Extract the [X, Y] coordinate from the center of the cell holding the provided text.  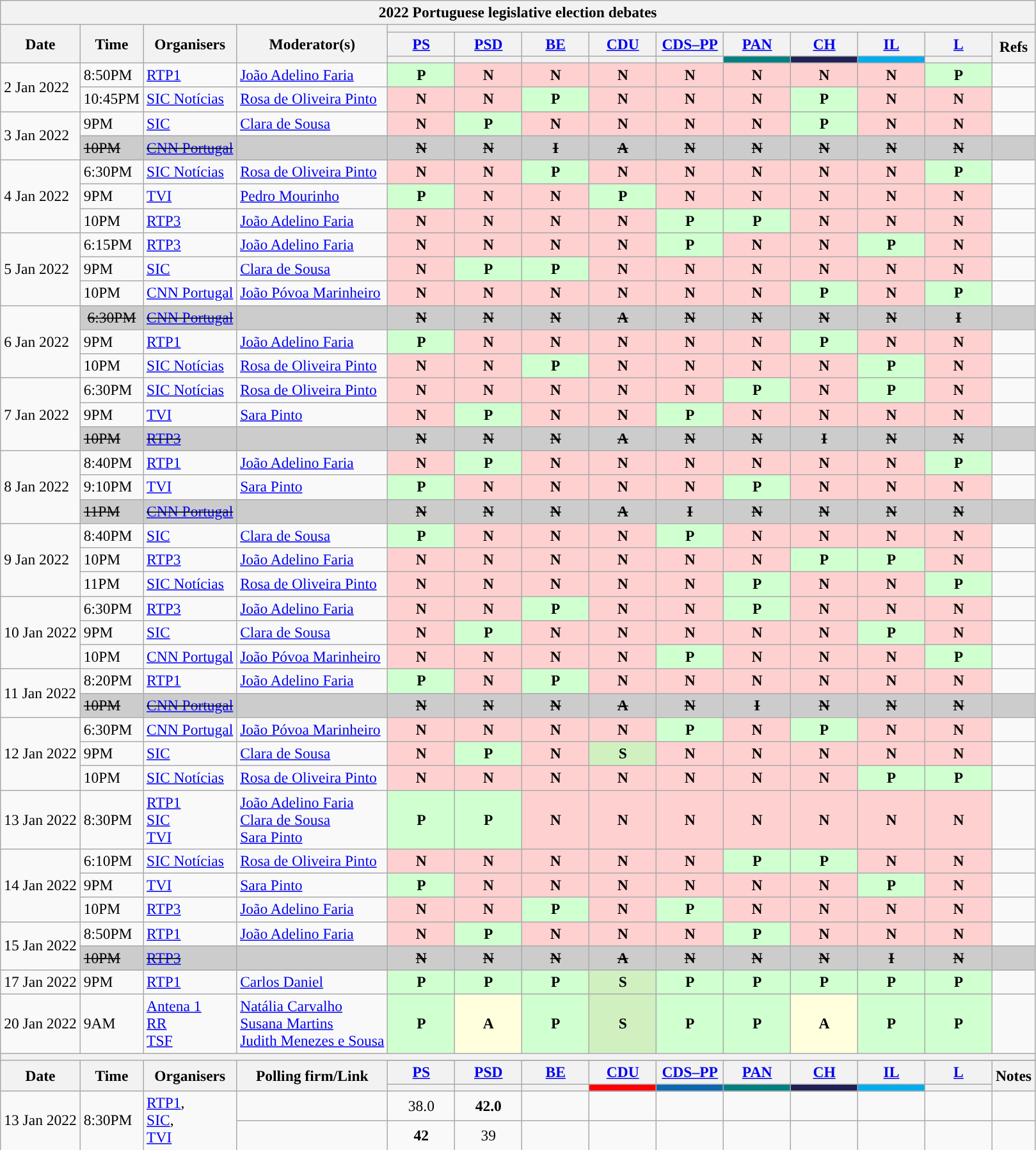
Antena 1RRTSF [190, 1023]
Natália CarvalhoSusana MartinsJudith Menezes e Sousa [312, 1023]
2 Jan 2022 [40, 87]
Pedro Mourinho [312, 196]
3 Jan 2022 [40, 136]
7 Jan 2022 [40, 414]
38.0 [421, 1106]
42 [421, 1135]
11 Jan 2022 [40, 693]
6:15PM [111, 244]
Refs [1014, 47]
RTP1,SIC,TVI [190, 1121]
10:45PM [111, 99]
14 Jan 2022 [40, 885]
10 Jan 2022 [40, 632]
Notes [1014, 1075]
9 Jan 2022 [40, 560]
8:20PM [111, 681]
12 Jan 2022 [40, 754]
20 Jan 2022 [40, 1023]
2022 Portuguese legislative election debates [518, 12]
9:10PM [111, 487]
17 Jan 2022 [40, 982]
39 [489, 1135]
4 Jan 2022 [40, 196]
6 Jan 2022 [40, 342]
9AM [111, 1023]
Moderator(s) [312, 44]
Polling firm/Link [312, 1075]
42.0 [489, 1106]
8 Jan 2022 [40, 487]
Carlos Daniel [312, 982]
RTP1SICTVI [190, 819]
6:10PM [111, 861]
15 Jan 2022 [40, 946]
5 Jan 2022 [40, 269]
João Adelino FariaClara de SousaSara Pinto [312, 819]
